Return the [X, Y] coordinate for the center point of the cell that contains the specified text.  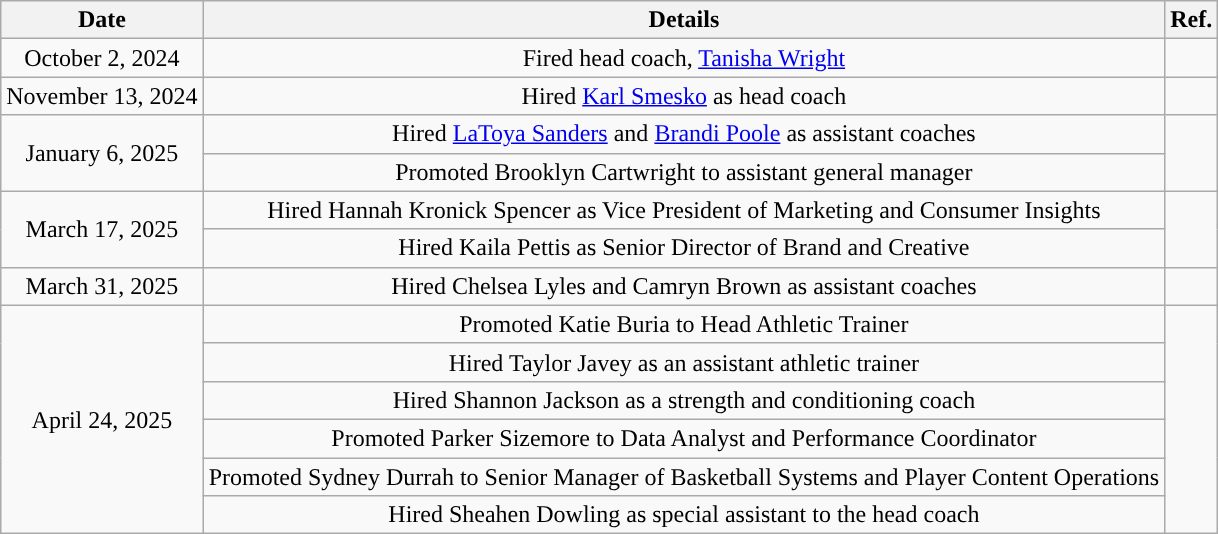
Hired Chelsea Lyles and Camryn Brown as assistant coaches [684, 286]
Fired head coach, Tanisha Wright [684, 58]
Date [102, 20]
Ref. [1192, 20]
Promoted Katie Buria to Head Athletic Trainer [684, 324]
Details [684, 20]
Hired Sheahen Dowling as special assistant to the head coach [684, 515]
October 2, 2024 [102, 58]
Promoted Brooklyn Cartwright to assistant general manager [684, 172]
Hired Karl Smesko as head coach [684, 96]
Hired LaToya Sanders and Brandi Poole as assistant coaches [684, 134]
Hired Kaila Pettis as Senior Director of Brand and Creative [684, 248]
November 13, 2024 [102, 96]
March 31, 2025 [102, 286]
January 6, 2025 [102, 153]
Hired Shannon Jackson as a strength and conditioning coach [684, 400]
Hired Taylor Javey as an assistant athletic trainer [684, 362]
March 17, 2025 [102, 229]
April 24, 2025 [102, 419]
Promoted Parker Sizemore to Data Analyst and Performance Coordinator [684, 438]
Hired Hannah Kronick Spencer as Vice President of Marketing and Consumer Insights [684, 210]
Promoted Sydney Durrah to Senior Manager of Basketball Systems and Player Content Operations [684, 477]
